From the cell containing the given text, extract its center point as (X, Y) coordinate. 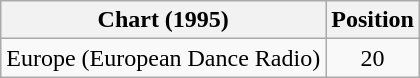
Europe (European Dance Radio) (164, 58)
Chart (1995) (164, 20)
Position (373, 20)
20 (373, 58)
